Provide the (X, Y) coordinate of the cell's center where the given text is located.  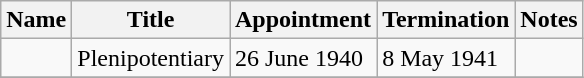
26 June 1940 (304, 58)
Appointment (304, 20)
Termination (446, 20)
Title (151, 20)
Plenipotentiary (151, 58)
Name (36, 20)
Notes (549, 20)
8 May 1941 (446, 58)
